Output the [x, y] coordinate of the center of the cell containing the given text.  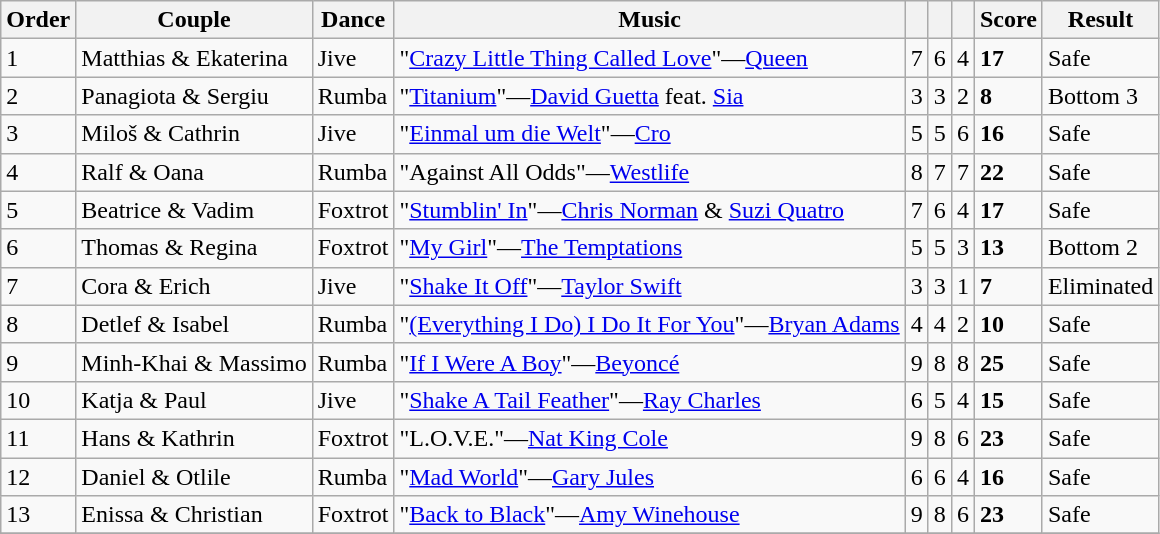
Katja & Paul [194, 400]
Matthias & Ekaterina [194, 58]
Order [38, 20]
Miloš & Cathrin [194, 134]
"Stumblin' In"—Chris Norman & Suzi Quatro [650, 210]
12 [38, 477]
Hans & Kathrin [194, 438]
"If I Were A Boy"—Beyoncé [650, 362]
"Mad World"—Gary Jules [650, 477]
Minh-Khai & Massimo [194, 362]
"L.O.V.E."—Nat King Cole [650, 438]
"Einmal um die Welt"—Cro [650, 134]
"(Everything I Do) I Do It For You"—Bryan Adams [650, 324]
"Shake It Off"—Taylor Swift [650, 286]
Eliminated [1100, 286]
Ralf & Oana [194, 172]
Daniel & Otlile [194, 477]
"Against All Odds"—Westlife [650, 172]
Detlef & Isabel [194, 324]
"Shake A Tail Feather"—Ray Charles [650, 400]
Beatrice & Vadim [194, 210]
"Titanium"—David Guetta feat. Sia [650, 96]
Score [1008, 20]
"My Girl"—The Temptations [650, 248]
"Back to Black"—Amy Winehouse [650, 515]
Thomas & Regina [194, 248]
Dance [353, 20]
Cora & Erich [194, 286]
Bottom 2 [1100, 248]
Result [1100, 20]
Bottom 3 [1100, 96]
Panagiota & Sergiu [194, 96]
11 [38, 438]
Couple [194, 20]
22 [1008, 172]
25 [1008, 362]
Music [650, 20]
"Crazy Little Thing Called Love"—Queen [650, 58]
Enissa & Christian [194, 515]
15 [1008, 400]
